Search for the cell housing the specified text and yield its [x, y] center coordinate. 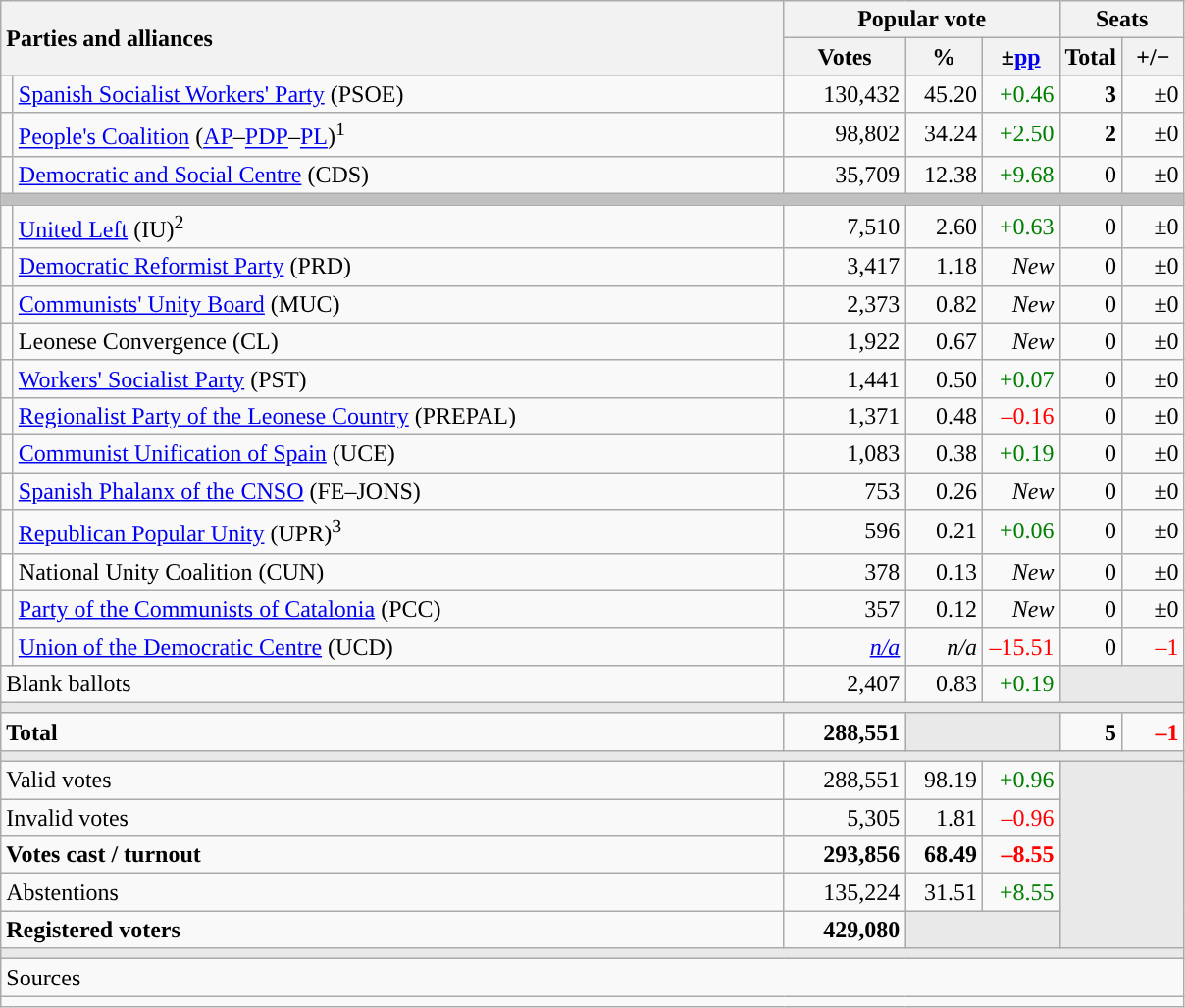
+2.50 [1020, 135]
Sources [592, 978]
130,432 [845, 94]
National Unity Coalition (CUN) [398, 572]
Democratic and Social Centre (CDS) [398, 175]
1,371 [845, 416]
12.38 [944, 175]
34.24 [944, 135]
1.81 [944, 818]
+/− [1154, 57]
Communist Unification of Spain (UCE) [398, 453]
2,373 [845, 304]
Communists' Unity Board (MUC) [398, 304]
Votes cast / turnout [392, 855]
0.21 [944, 531]
1.18 [944, 267]
1,083 [845, 453]
+0.07 [1020, 378]
United Left (IU)2 [398, 227]
+0.46 [1020, 94]
0.12 [944, 609]
596 [845, 531]
753 [845, 491]
35,709 [845, 175]
7,510 [845, 227]
5 [1091, 731]
0.13 [944, 572]
Parties and alliances [392, 38]
Republican Popular Unity (UPR)3 [398, 531]
Spanish Phalanx of the CNSO (FE–JONS) [398, 491]
0.67 [944, 341]
98,802 [845, 135]
People's Coalition (AP–PDP–PL)1 [398, 135]
±pp [1020, 57]
Votes [845, 57]
+8.55 [1020, 892]
3 [1091, 94]
2 [1091, 135]
1,441 [845, 378]
Regionalist Party of the Leonese Country (PREPAL) [398, 416]
0.48 [944, 416]
–15.51 [1020, 646]
Valid votes [392, 781]
Party of the Communists of Catalonia (PCC) [398, 609]
0.38 [944, 453]
Abstentions [392, 892]
–0.96 [1020, 818]
45.20 [944, 94]
0.82 [944, 304]
0.26 [944, 491]
293,856 [845, 855]
Seats [1122, 20]
0.83 [944, 683]
357 [845, 609]
135,224 [845, 892]
Union of the Democratic Centre (UCD) [398, 646]
378 [845, 572]
31.51 [944, 892]
–0.16 [1020, 416]
Invalid votes [392, 818]
+9.68 [1020, 175]
Spanish Socialist Workers' Party (PSOE) [398, 94]
5,305 [845, 818]
Popular vote [922, 20]
+0.96 [1020, 781]
98.19 [944, 781]
+0.63 [1020, 227]
Workers' Socialist Party (PST) [398, 378]
1,922 [845, 341]
68.49 [944, 855]
429,080 [845, 930]
Democratic Reformist Party (PRD) [398, 267]
0.50 [944, 378]
% [944, 57]
Registered voters [392, 930]
–8.55 [1020, 855]
Leonese Convergence (CL) [398, 341]
Blank ballots [392, 683]
+0.06 [1020, 531]
2,407 [845, 683]
2.60 [944, 227]
3,417 [845, 267]
